Provide the [X, Y] coordinate of the cell's center where the given text is located.  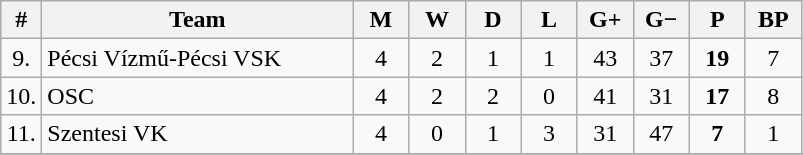
10. [22, 96]
D [493, 20]
9. [22, 58]
11. [22, 134]
Szentesi VK [198, 134]
47 [661, 134]
P [717, 20]
OSC [198, 96]
41 [605, 96]
G− [661, 20]
19 [717, 58]
M [381, 20]
W [437, 20]
Pécsi Vízmű-Pécsi VSK [198, 58]
BP [773, 20]
L [549, 20]
17 [717, 96]
43 [605, 58]
3 [549, 134]
# [22, 20]
37 [661, 58]
Team [198, 20]
G+ [605, 20]
8 [773, 96]
